Determine the (X, Y) coordinate at the center of the cell enclosing the given text.  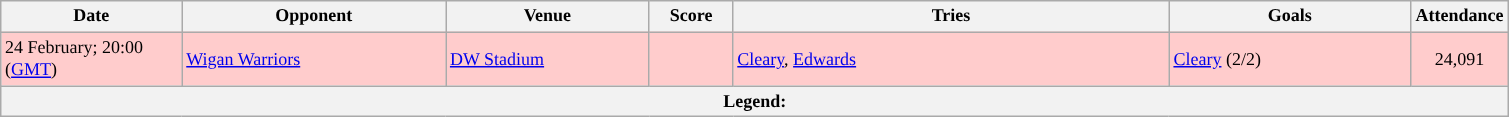
Opponent (314, 16)
DW Stadium (548, 59)
24 February; 20:00 (GMT) (92, 59)
Legend: (755, 102)
Wigan Warriors (314, 59)
Cleary (2/2) (1290, 59)
24,091 (1460, 59)
Venue (548, 16)
Goals (1290, 16)
Attendance (1460, 16)
Date (92, 16)
Score (691, 16)
Cleary, Edwards (951, 59)
Tries (951, 16)
